Return the [X, Y] coordinate for the center point of the cell that contains the specified text.  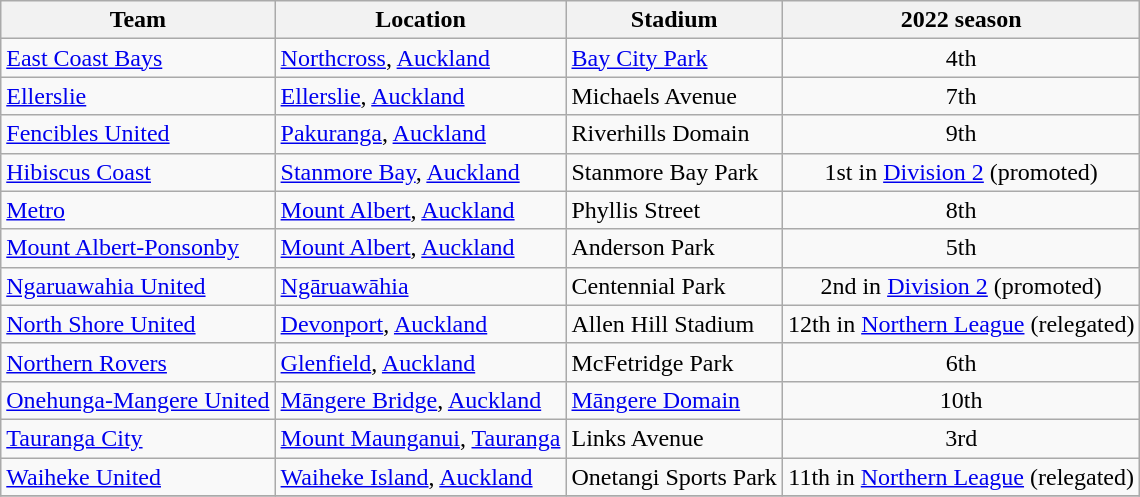
Northcross, Auckland [420, 58]
Devonport, Auckland [420, 324]
1st in Division 2 (promoted) [961, 172]
Stanmore Bay Park [674, 172]
Māngere Domain [674, 400]
6th [961, 362]
East Coast Bays [138, 58]
12th in Northern League (relegated) [961, 324]
Hibiscus Coast [138, 172]
7th [961, 96]
Glenfield, Auckland [420, 362]
2nd in Division 2 (promoted) [961, 286]
10th [961, 400]
Waiheke United [138, 477]
Location [420, 20]
McFetridge Park [674, 362]
9th [961, 134]
Bay City Park [674, 58]
Stanmore Bay, Auckland [420, 172]
Tauranga City [138, 438]
5th [961, 248]
Riverhills Domain [674, 134]
Northern Rovers [138, 362]
Mount Albert-Ponsonby [138, 248]
Team [138, 20]
Pakuranga, Auckland [420, 134]
Centennial Park [674, 286]
8th [961, 210]
Māngere Bridge, Auckland [420, 400]
3rd [961, 438]
Onetangi Sports Park [674, 477]
Links Avenue [674, 438]
Waiheke Island, Auckland [420, 477]
Anderson Park [674, 248]
4th [961, 58]
Fencibles United [138, 134]
Onehunga-Mangere United [138, 400]
Stadium [674, 20]
Allen Hill Stadium [674, 324]
Mount Maunganui, Tauranga [420, 438]
Phyllis Street [674, 210]
North Shore United [138, 324]
Ellerslie [138, 96]
Metro [138, 210]
Michaels Avenue [674, 96]
Ngaruawahia United [138, 286]
11th in Northern League (relegated) [961, 477]
Ellerslie, Auckland [420, 96]
Ngāruawāhia [420, 286]
2022 season [961, 20]
